Return the (X, Y) coordinate for the center point of the cell that contains the specified text.  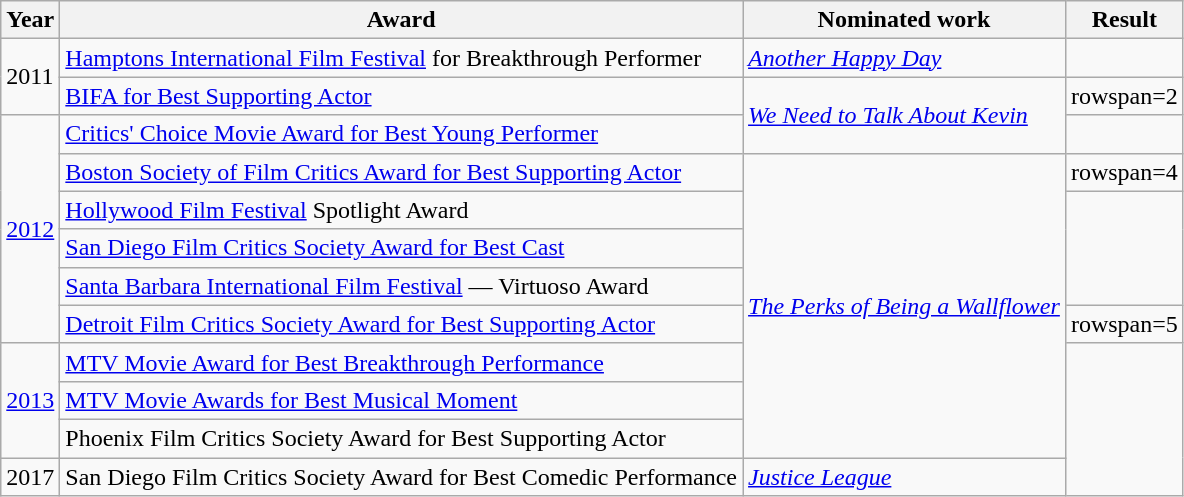
Justice League (904, 477)
Santa Barbara International Film Festival — Virtuoso Award (402, 286)
2012 (30, 229)
rowspan=5 (1124, 324)
rowspan=4 (1124, 172)
2017 (30, 477)
Nominated work (904, 20)
Critics' Choice Movie Award for Best Young Performer (402, 134)
Result (1124, 20)
Year (30, 20)
2013 (30, 400)
Detroit Film Critics Society Award for Best Supporting Actor (402, 324)
2011 (30, 77)
San Diego Film Critics Society Award for Best Comedic Performance (402, 477)
Hollywood Film Festival Spotlight Award (402, 210)
Another Happy Day (904, 58)
Award (402, 20)
MTV Movie Awards for Best Musical Moment (402, 400)
Boston Society of Film Critics Award for Best Supporting Actor (402, 172)
San Diego Film Critics Society Award for Best Cast (402, 248)
We Need to Talk About Kevin (904, 115)
Hamptons International Film Festival for Breakthrough Performer (402, 58)
Phoenix Film Critics Society Award for Best Supporting Actor (402, 438)
BIFA for Best Supporting Actor (402, 96)
rowspan=2 (1124, 96)
The Perks of Being a Wallflower (904, 305)
MTV Movie Award for Best Breakthrough Performance (402, 362)
